Return the (X, Y) coordinate for the center point of the cell that contains the specified text.  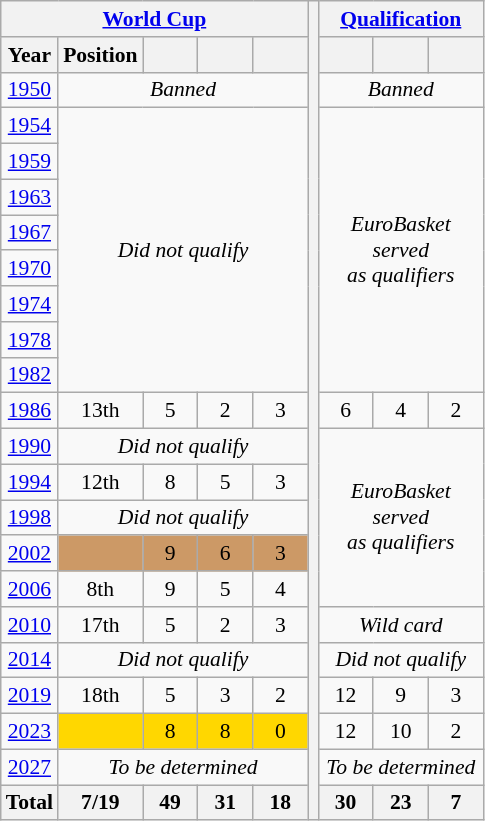
Wild card (400, 625)
30 (346, 803)
2027 (30, 767)
1998 (30, 518)
1950 (30, 90)
18 (280, 803)
7 (456, 803)
Year (30, 55)
1959 (30, 162)
2002 (30, 554)
2019 (30, 696)
18th (100, 696)
1963 (30, 197)
1978 (30, 340)
13th (100, 411)
1990 (30, 447)
2006 (30, 589)
0 (280, 732)
1970 (30, 269)
1982 (30, 375)
49 (170, 803)
1967 (30, 233)
23 (400, 803)
2014 (30, 660)
12th (100, 482)
1974 (30, 304)
8th (100, 589)
World Cup (154, 19)
Total (30, 803)
7/19 (100, 803)
1954 (30, 126)
17th (100, 625)
Position (100, 55)
1994 (30, 482)
1986 (30, 411)
Qualification (400, 19)
2010 (30, 625)
31 (226, 803)
2023 (30, 732)
10 (400, 732)
